Identify which cell holds the provided text, then report its [X, Y] central coordinate. 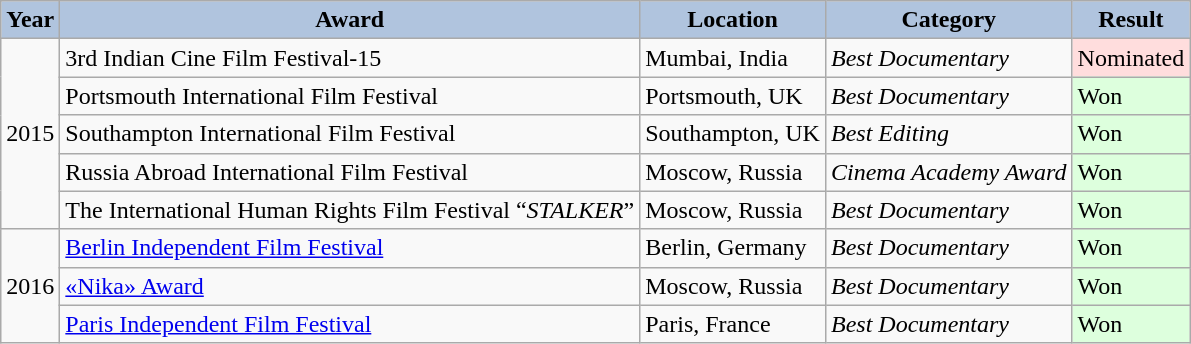
Year [30, 20]
Berlin Independent Film Festival [350, 248]
The International Human Rights Film Festival “STALKER” [350, 210]
Paris Independent Film Festival [350, 324]
Result [1131, 20]
Paris, France [733, 324]
Southampton, UK [733, 134]
Southampton International Film Festival [350, 134]
Nominated [1131, 58]
Best Editing [948, 134]
3rd Indian Cine Film Festival-15 [350, 58]
Category [948, 20]
2016 [30, 286]
Portsmouth, UK [733, 96]
Mumbai, India [733, 58]
Berlin, Germany [733, 248]
Cinema Academy Award [948, 172]
Award [350, 20]
2015 [30, 134]
«Nika» Award [350, 286]
Russia Abroad International Film Festival [350, 172]
Portsmouth International Film Festival [350, 96]
Location [733, 20]
